Provide the [x, y] coordinate of the cell's center where the given text is located.  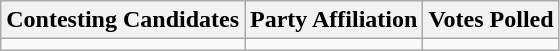
Contesting Candidates [123, 20]
Party Affiliation [334, 20]
Votes Polled [491, 20]
